Provide the (x, y) coordinate of the cell's center where the given text is located.  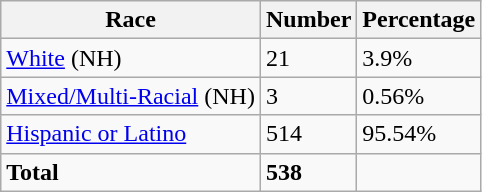
Total (131, 172)
21 (308, 58)
95.54% (419, 134)
Mixed/Multi-Racial (NH) (131, 96)
Race (131, 20)
538 (308, 172)
514 (308, 134)
0.56% (419, 96)
Percentage (419, 20)
Number (308, 20)
White (NH) (131, 58)
3.9% (419, 58)
3 (308, 96)
Hispanic or Latino (131, 134)
